Search for the cell housing the specified text and yield its (X, Y) center coordinate. 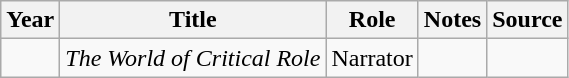
Source (528, 20)
Title (193, 20)
Notes (452, 20)
Narrator (372, 58)
Role (372, 20)
Year (30, 20)
The World of Critical Role (193, 58)
